For the text-containing cell, return its midpoint in (X, Y) coordinate format. 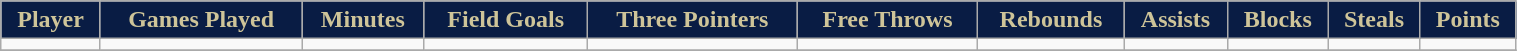
Blocks (1278, 20)
Points (1468, 20)
Steals (1374, 20)
Three Pointers (692, 20)
Assists (1176, 20)
Player (51, 20)
Free Throws (888, 20)
Minutes (363, 20)
Rebounds (1051, 20)
Games Played (200, 20)
Field Goals (506, 20)
